From the cell containing the given text, extract its center point as [X, Y] coordinate. 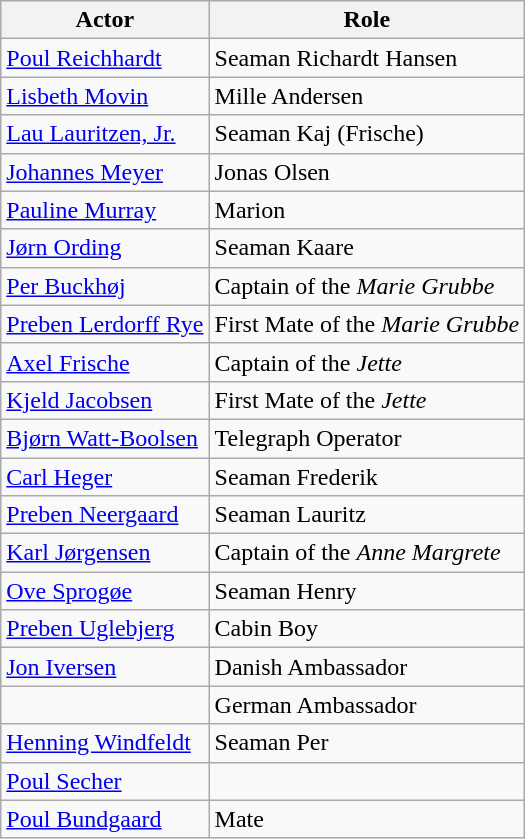
Axel Frische [105, 362]
Seaman Lauritz [367, 515]
Captain of the Marie Grubbe [367, 286]
Preben Neergaard [105, 515]
First Mate of the Jette [367, 400]
Bjørn Watt-Boolsen [105, 438]
Poul Secher [105, 781]
Seaman Frederik [367, 477]
Preben Uglebjerg [105, 629]
Ove Sprogøe [105, 591]
Lisbeth Movin [105, 96]
Cabin Boy [367, 629]
Captain of the Jette [367, 362]
German Ambassador [367, 705]
Telegraph Operator [367, 438]
Jørn Ording [105, 248]
Lau Lauritzen, Jr. [105, 134]
Role [367, 20]
Henning Windfeldt [105, 743]
Seaman Kaj (Frische) [367, 134]
Per Buckhøj [105, 286]
Seaman Kaare [367, 248]
First Mate of the Marie Grubbe [367, 324]
Danish Ambassador [367, 667]
Carl Heger [105, 477]
Johannes Meyer [105, 172]
Seaman Henry [367, 591]
Jonas Olsen [367, 172]
Seaman Per [367, 743]
Seaman Richardt Hansen [367, 58]
Poul Bundgaard [105, 819]
Karl Jørgensen [105, 553]
Poul Reichhardt [105, 58]
Pauline Murray [105, 210]
Kjeld Jacobsen [105, 400]
Mate [367, 819]
Marion [367, 210]
Jon Iversen [105, 667]
Captain of the Anne Margrete [367, 553]
Preben Lerdorff Rye [105, 324]
Mille Andersen [367, 96]
Actor [105, 20]
